Pinpoint the cell where the given text exists, returning its [x, y] midpoint coordinate. 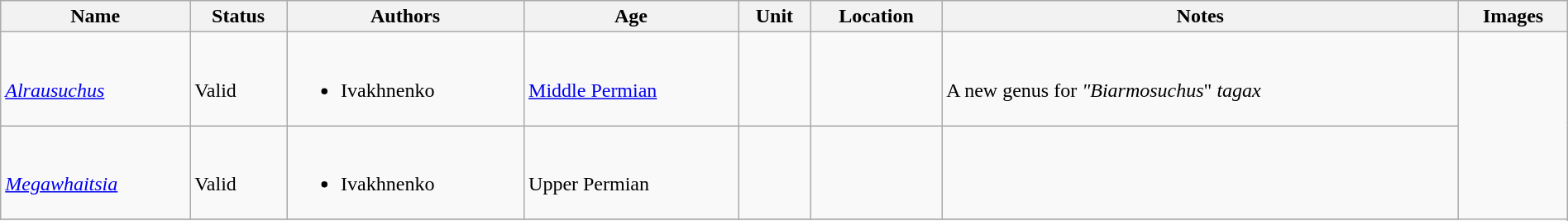
Name [96, 17]
Status [238, 17]
A new genus for "Biarmosuchus" tagax [1201, 79]
Unit [774, 17]
Alrausuchus [96, 79]
Upper Permian [632, 172]
Images [1513, 17]
Location [876, 17]
Authors [405, 17]
Middle Permian [632, 79]
Megawhaitsia [96, 172]
Age [632, 17]
Notes [1201, 17]
